Extract the [X, Y] coordinate from the center of the cell holding the provided text.  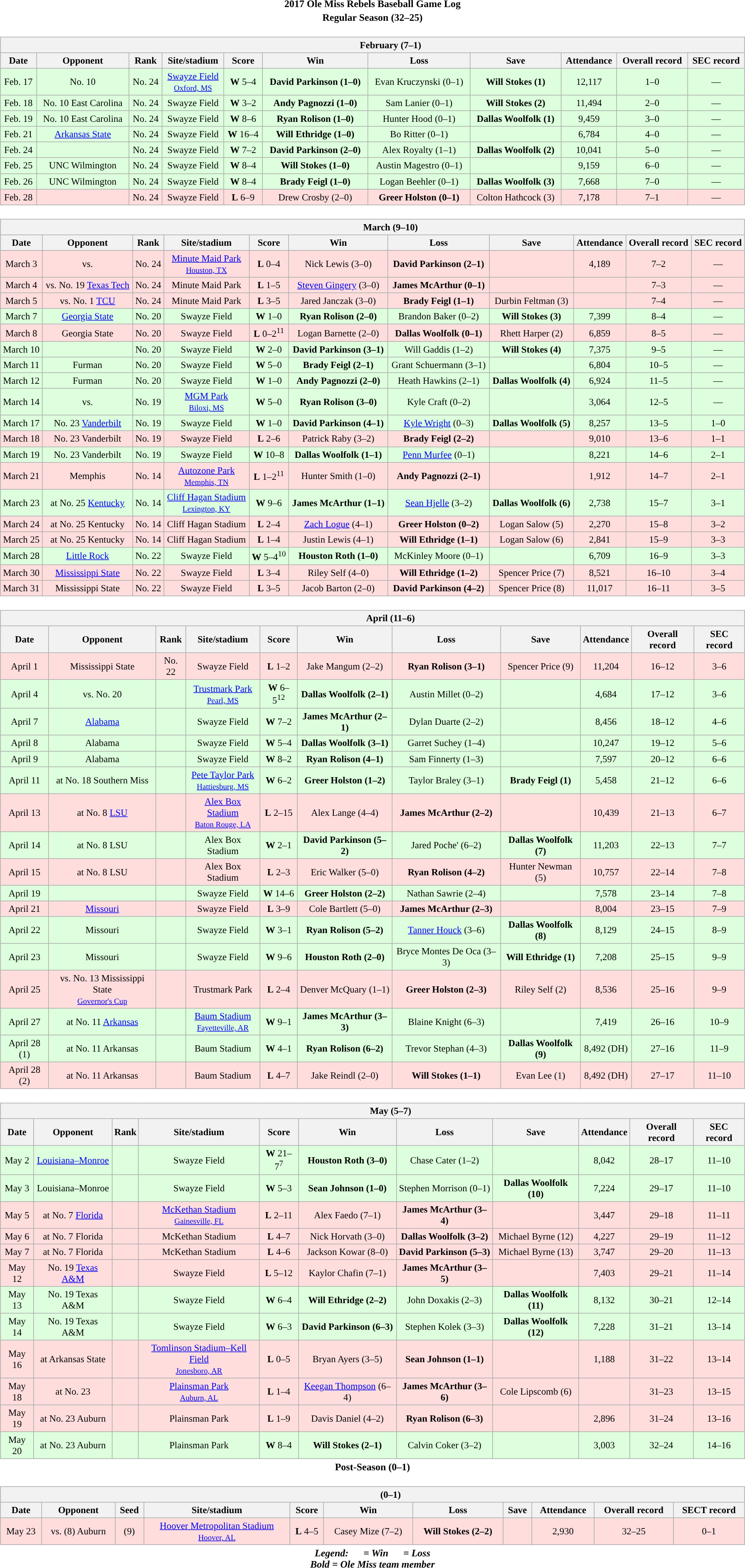
Ryan Rolison (2–0) [338, 316]
Will Stokes (1–1) [447, 1075]
Ryan Rolison (3–0) [338, 402]
Ryan Rolison (1–0) [315, 119]
Bryan Ayers (3–5) [348, 1359]
Will Gaddis (1–2) [439, 349]
29–18 [661, 1215]
22–13 [663, 845]
James McArthur (3–6) [445, 1391]
19–12 [663, 743]
May (5–7) [372, 1111]
1–1 [718, 439]
Kyle Craft (0–2) [439, 402]
15–8 [659, 524]
February (7–1) [372, 45]
David Parkinson (5–3) [445, 1252]
Alex Faedo (7–1) [348, 1215]
March 12 [22, 381]
27–17 [663, 1075]
Little Rock [87, 556]
Michael Byrne (13) [535, 1252]
Sean Johnson (1–1) [445, 1359]
Houston Roth (1–0) [338, 556]
L 5–12 [279, 1273]
14–7 [659, 476]
10–5 [659, 365]
L 3–9 [279, 909]
April 23 [25, 957]
9–5 [659, 349]
11,203 [606, 845]
12–14 [719, 1300]
Chase Cater (1–2) [445, 1160]
March 10 [22, 349]
James McArthur (2–1) [345, 722]
2–0 [652, 103]
Tanner Houck (3–6) [447, 930]
at Arkansas State [73, 1359]
Will Stokes (4) [531, 349]
Cole Lipscomb (6) [535, 1391]
W 8–6 [243, 119]
Houston Roth (3–0) [348, 1160]
Logan Beehler (0–1) [419, 181]
3–1 [718, 502]
April 21 [25, 909]
Greer Holston (1–2) [345, 780]
17–12 [663, 694]
(9) [129, 1532]
6,804 [599, 365]
May 14 [17, 1326]
Zach Logue (4–1) [338, 524]
April 1 [25, 666]
8,129 [606, 930]
March 8 [22, 333]
Dallas Woolfolk (7) [540, 845]
Evan Kruczynski (0–1) [419, 81]
May 23 [21, 1532]
L 0–4 [269, 264]
10,247 [606, 743]
April 15 [25, 872]
14–6 [659, 454]
L 1–9 [279, 1419]
L 0–5 [279, 1359]
4–0 [652, 134]
10,757 [606, 872]
7,208 [606, 957]
L 1–2 [279, 666]
12–5 [659, 402]
Sean Hjelle (3–2) [439, 502]
L 4–5 [307, 1532]
L 1–211 [269, 476]
Brandon Baker (0–2) [439, 316]
April 25 [25, 989]
16–9 [659, 556]
Trustmark Park [223, 989]
No. 10 [83, 81]
9,159 [589, 165]
L 0–211 [269, 333]
3–0 [652, 119]
March 11 [22, 365]
8,004 [606, 909]
L 3–4 [269, 573]
W 4–1 [279, 1049]
Hunter Hood (0–1) [419, 119]
Will Ethridge (1–0) [315, 134]
7,375 [599, 349]
Michael Byrne (12) [535, 1236]
Jacob Barton (2–0) [338, 588]
1,912 [599, 476]
11–5 [659, 381]
20–12 [663, 759]
W 6–3 [279, 1326]
7–0 [652, 181]
29–21 [661, 1273]
Dallas Woolfolk (8) [540, 930]
11–9 [719, 1049]
13–15 [719, 1391]
Will Ethridge (1) [540, 957]
Greer Holston (2–3) [447, 989]
March 25 [22, 539]
3,003 [604, 1445]
at No. 18 Southern Miss [102, 780]
7,224 [604, 1188]
David Parkinson (2–0) [315, 150]
3,447 [604, 1215]
L 6–9 [243, 197]
Brady Feigl (1) [540, 780]
Logan Salow (5) [531, 524]
7,597 [606, 759]
vs. No. 1 TCU [87, 301]
8,456 [606, 722]
9,010 [599, 439]
Spencer Price (9) [540, 666]
May 5 [17, 1215]
7–2 [659, 264]
James McArthur (3–3) [345, 1022]
W 8–2 [279, 759]
Hunter Newman (5) [540, 872]
6,924 [599, 381]
March 14 [22, 402]
4,189 [599, 264]
3–2 [718, 524]
Bryce Montes De Oca (3–3) [447, 957]
May 7 [17, 1252]
Hoover Metropolitan StadiumHoover, AL [217, 1532]
11–12 [719, 1236]
Drew Crosby (2–0) [315, 197]
April 28 (1) [25, 1049]
Alex Royalty (1–1) [419, 150]
2,930 [563, 1532]
11,017 [599, 588]
Sam Lanier (0–1) [419, 103]
Spencer Price (8) [531, 588]
8–4 [659, 316]
Colton Hathcock (3) [516, 197]
James McArthur (2–3) [447, 909]
March 19 [22, 454]
7–1 [652, 197]
at No. 23 [73, 1391]
Nathan Sawrie (2–4) [447, 893]
31–21 [661, 1326]
2,738 [599, 502]
3–5 [718, 588]
May 12 [17, 1273]
April 22 [25, 930]
W 3–2 [243, 103]
13–16 [719, 1419]
Dallas Woolfolk (3) [516, 181]
2,841 [599, 539]
Eric Walker (5–0) [345, 872]
L 2–15 [279, 812]
Stephen Morrison (0–1) [445, 1188]
Ryan Rolison (6–2) [345, 1049]
March 5 [22, 301]
7–3 [659, 285]
March 23 [22, 502]
Durbin Feltman (3) [531, 301]
11,494 [589, 103]
6,709 [599, 556]
7,399 [599, 316]
Dallas Woolfolk (3–2) [445, 1236]
29–17 [661, 1188]
vs. No. 20 [102, 694]
Andy Pagnozzi (2–0) [338, 381]
vs. No. 19 Texas Tech [87, 285]
7,578 [606, 893]
15–7 [659, 502]
April 7 [25, 722]
W 10–8 [269, 454]
Hunter Smith (1–0) [338, 476]
Plainsman ParkAuburn, AL [199, 1391]
10,439 [606, 812]
Trustmark ParkPearl, MS [223, 694]
L 2–6 [269, 439]
March 17 [22, 423]
Austin Magestro (0–1) [419, 165]
Taylor Braley (3–1) [447, 780]
1,188 [604, 1359]
Dallas Woolfolk (1–1) [338, 454]
Brady Feigl (1–1) [439, 301]
Jake Reindl (2–0) [345, 1075]
Jackson Kowar (8–0) [348, 1252]
W 2–0 [269, 349]
James McArthur (3–5) [445, 1273]
Greer Holston (0–1) [419, 197]
0–1 [709, 1532]
(0–1) [372, 1495]
11–11 [719, 1215]
Feb. 28 [18, 197]
David Parkinson (1–0) [315, 81]
James McArthur (2–2) [447, 812]
Calvin Coker (3–2) [445, 1445]
April 4 [25, 694]
March 21 [22, 476]
SECT record [709, 1510]
Dallas Woolfolk (10) [535, 1188]
Feb. 25 [18, 165]
Dallas Woolfolk (2) [516, 150]
15–9 [659, 539]
18–12 [663, 722]
Seed [129, 1510]
Arkansas State [83, 134]
McKethan StadiumGainesville, FL [199, 1215]
W 21–77 [279, 1160]
Cole Bartlett (5–0) [345, 909]
25–15 [663, 957]
31–22 [661, 1359]
March (9–10) [372, 227]
8,257 [599, 423]
L 2–11 [279, 1215]
Dallas Woolfolk (4) [531, 381]
Will Stokes (2) [516, 103]
3,064 [599, 402]
7,178 [589, 197]
Feb. 19 [18, 119]
5–0 [652, 150]
13–5 [659, 423]
McKinley Moore (0–1) [439, 556]
Alex Lange (4–4) [345, 812]
Will Stokes (1–0) [315, 165]
April 8 [25, 743]
Dallas Woolfolk (6) [531, 502]
W 6–2 [279, 780]
10,041 [589, 150]
6–7 [719, 812]
W 5–410 [269, 556]
March 24 [22, 524]
Memphis [87, 476]
David Parkinson (4–2) [439, 588]
32–24 [661, 1445]
Patrick Raby (3–2) [338, 439]
David Parkinson (2–1) [439, 264]
L 2–3 [279, 872]
Tomlinson Stadium–Kell FieldJonesboro, AR [199, 1359]
Dallas Woolfolk (3–1) [345, 743]
Brady Feigl (1–0) [315, 181]
7–4 [659, 301]
April 14 [25, 845]
Dallas Woolfolk (0–1) [439, 333]
Evan Lee (1) [540, 1075]
Austin Millet (0–2) [447, 694]
Trevor Stephan (4–3) [447, 1049]
16–10 [659, 573]
8,221 [599, 454]
David Parkinson (4–1) [338, 423]
April 13 [25, 812]
Logan Salow (6) [531, 539]
24–15 [663, 930]
Brady Feigl (2–2) [439, 439]
Will Stokes (2–1) [348, 1445]
April 19 [25, 893]
W 5–3 [279, 1188]
Houston Roth (2–0) [345, 957]
Riley Self (4–0) [338, 573]
Jared Poche' (6–2) [447, 845]
Justin Lewis (4–1) [338, 539]
W 2–1 [279, 845]
7–9 [719, 909]
8,536 [606, 989]
Dallas Woolfolk (12) [535, 1326]
8–9 [719, 930]
vs. (8) Auburn [78, 1532]
2,896 [604, 1419]
W 6–512 [279, 694]
Will Stokes (2–2) [458, 1532]
MGM ParkBiloxi, MS [207, 402]
April 11 [25, 780]
10–9 [719, 1022]
Riley Self (2) [540, 989]
8,042 [604, 1160]
Swayze FieldOxford, MS [193, 81]
May 18 [17, 1391]
Feb. 26 [18, 181]
May 19 [17, 1419]
Denver McQuary (1–1) [345, 989]
Casey Mize (7–2) [368, 1532]
12,117 [589, 81]
Dallas Woolfolk (2–1) [345, 694]
Rhett Harper (2) [531, 333]
30–21 [661, 1300]
Baum StadiumFayetteville, AR [223, 1022]
vs. No. 13 Mississippi StateGovernor's Cup [102, 989]
Logan Barnette (2–0) [338, 333]
Minute Maid ParkHouston, TX [207, 264]
May 2 [17, 1160]
James McArthur (1–1) [338, 502]
11–14 [719, 1273]
13–6 [659, 439]
31–24 [661, 1419]
Ryan Rolison (6–3) [445, 1419]
Feb. 24 [18, 150]
Keegan Thompson (6–4) [348, 1391]
4,684 [606, 694]
L 1–5 [269, 285]
Stephen Kolek (3–3) [445, 1326]
Autozone ParkMemphis, TN [207, 476]
Ryan Rolison (3–1) [447, 666]
Sam Finnerty (1–3) [447, 759]
April 9 [25, 759]
Sean Johnson (1–0) [348, 1188]
Feb. 21 [18, 134]
23–15 [663, 909]
April 27 [25, 1022]
John Doxakis (2–3) [445, 1300]
May 3 [17, 1188]
Dallas Woolfolk (9) [540, 1049]
W 9–1 [279, 1022]
8,521 [599, 573]
Garret Suchey (1–4) [447, 743]
21–13 [663, 812]
21–12 [663, 780]
Feb. 17 [18, 81]
W 16–4 [243, 134]
Dylan Duarte (2–2) [447, 722]
Ryan Rolison (5–2) [345, 930]
16–11 [659, 588]
3–4 [718, 573]
29–20 [661, 1252]
Nick Horvath (3–0) [348, 1236]
7,668 [589, 181]
7–7 [719, 845]
Will Stokes (1) [516, 81]
W 6–4 [279, 1300]
Dallas Woolfolk (11) [535, 1300]
Ryan Rolison (4–1) [345, 759]
25–16 [663, 989]
March 31 [22, 588]
5,458 [606, 780]
Brady Feigl (2–1) [338, 365]
Spencer Price (7) [531, 573]
11,204 [606, 666]
April (11–6) [372, 618]
Penn Murfee (0–1) [439, 454]
26–16 [663, 1022]
6,859 [599, 333]
Jared Janczak (3–0) [338, 301]
8,132 [604, 1300]
6–0 [652, 165]
23–14 [663, 893]
March 30 [22, 573]
Heath Hawkins (2–1) [439, 381]
22–14 [663, 872]
9,459 [589, 119]
Dallas Woolfolk (5) [531, 423]
Greer Holston (2–2) [345, 893]
James McArthur (3–4) [445, 1215]
31–23 [661, 1391]
32–25 [634, 1532]
May 6 [17, 1236]
Alex Box StadiumBaton Rouge, LA [223, 812]
March 28 [22, 556]
March 18 [22, 439]
Cliff Hagan StadiumLexington, KY [207, 502]
4,227 [604, 1236]
Bo Ritter (0–1) [419, 134]
Andy Pagnozzi (2–1) [439, 476]
16–12 [663, 666]
Jake Mangum (2–2) [345, 666]
6,784 [589, 134]
W 14–6 [279, 893]
May 13 [17, 1300]
4–6 [719, 722]
March 4 [22, 285]
March 3 [22, 264]
Will Ethridge (2–2) [348, 1300]
28–17 [661, 1160]
Feb. 18 [18, 103]
7,228 [604, 1326]
Davis Daniel (4–2) [348, 1419]
Nick Lewis (3–0) [338, 264]
May 16 [17, 1359]
Andy Pagnozzi (1–0) [315, 103]
David Parkinson (6–3) [348, 1326]
5–6 [719, 743]
Will Stokes (3) [531, 316]
Dallas Woolfolk (1) [516, 119]
11–13 [719, 1252]
14–16 [719, 1445]
Ryan Rolison (4–2) [447, 872]
29–19 [661, 1236]
Kaylor Chafin (7–1) [348, 1273]
Blaine Knight (6–3) [447, 1022]
May 20 [17, 1445]
7,403 [604, 1273]
W 3–1 [279, 930]
James McArthur (0–1) [439, 285]
March 7 [22, 316]
3,747 [604, 1252]
Steven Gingery (3–0) [338, 285]
2,270 [599, 524]
Kyle Wright (0–3) [439, 423]
27–16 [663, 1049]
Will Ethridge (1–2) [439, 573]
L 4–6 [279, 1252]
8–5 [659, 333]
7,419 [606, 1022]
Grant Schuermann (3–1) [439, 365]
Greer Holston (0–2) [439, 524]
David Parkinson (5–2) [345, 845]
David Parkinson (3–1) [338, 349]
Will Ethridge (1–1) [439, 539]
April 28 (2) [25, 1075]
Pete Taylor ParkHattiesburg, MS [223, 780]
